Determine the (x, y) coordinate at the center of the cell enclosing the given text.  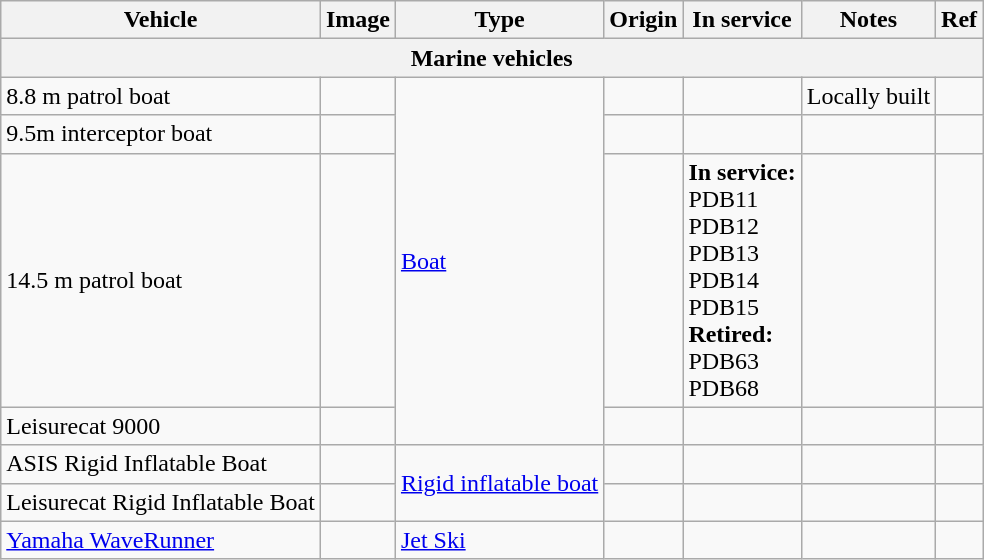
8.8 m patrol boat (161, 96)
Boat (499, 261)
Type (499, 20)
In service:PDB11PDB12PDB13PDB14PDB15Retired:PDB63PDB68 (742, 280)
Marine vehicles (492, 58)
In service (742, 20)
9.5m interceptor boat (161, 134)
Notes (868, 20)
Image (358, 20)
Origin (644, 20)
Vehicle (161, 20)
Jet Ski (499, 540)
Locally built (868, 96)
Yamaha WaveRunner (161, 540)
Leisurecat 9000 (161, 426)
ASIS Rigid Inflatable Boat (161, 464)
Ref (960, 20)
Rigid inflatable boat (499, 483)
Leisurecat Rigid Inflatable Boat (161, 502)
14.5 m patrol boat (161, 280)
